For the text-containing cell, return its midpoint in (x, y) coordinate format. 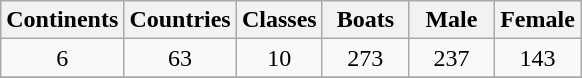
63 (180, 58)
6 (62, 58)
Countries (180, 20)
Male (451, 20)
Continents (62, 20)
273 (365, 58)
Boats (365, 20)
237 (451, 58)
Classes (279, 20)
Female (537, 20)
10 (279, 58)
143 (537, 58)
